Identify which cell holds the provided text, then report its (x, y) central coordinate. 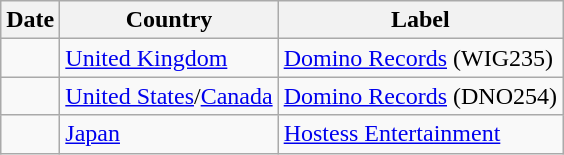
Japan (169, 134)
Hostess Entertainment (420, 134)
Domino Records (DNO254) (420, 96)
Country (169, 20)
Date (30, 20)
Domino Records (WIG235) (420, 58)
Label (420, 20)
United States/Canada (169, 96)
United Kingdom (169, 58)
